Scan for the cell matching the given text and deliver its (x, y) coordinate at center. 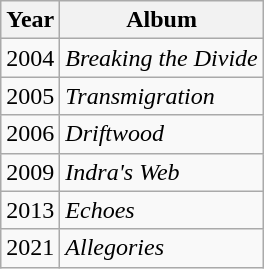
2004 (30, 58)
2013 (30, 210)
2009 (30, 172)
Album (162, 20)
Year (30, 20)
2005 (30, 96)
Allegories (162, 248)
2021 (30, 248)
2006 (30, 134)
Indra's Web (162, 172)
Breaking the Divide (162, 58)
Driftwood (162, 134)
Echoes (162, 210)
Transmigration (162, 96)
